From the cell containing the given text, extract its center point as [X, Y] coordinate. 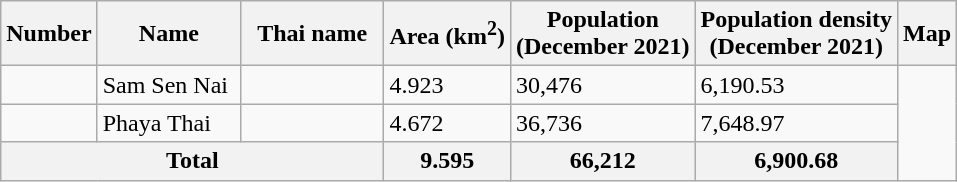
Area (km2) [448, 34]
36,736 [602, 123]
Number [49, 34]
6,900.68 [796, 161]
Total [192, 161]
Phaya Thai [168, 123]
7,648.97 [796, 123]
30,476 [602, 85]
Map [926, 34]
Thai name [312, 34]
66,212 [602, 161]
Name [168, 34]
Population(December 2021) [602, 34]
9.595 [448, 161]
Population density(December 2021) [796, 34]
4.923 [448, 85]
6,190.53 [796, 85]
Sam Sen Nai [168, 85]
4.672 [448, 123]
